Output the (x, y) coordinate of the center of the cell containing the given text.  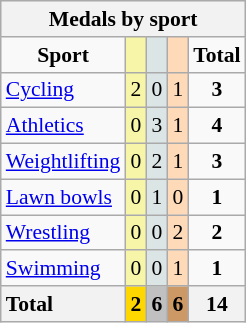
Medals by sport (124, 19)
Sport (64, 55)
14 (216, 304)
Lawn bowls (64, 197)
Athletics (64, 126)
Swimming (64, 269)
Weightlifting (64, 162)
4 (216, 126)
Wrestling (64, 233)
Cycling (64, 90)
